Search for the cell housing the specified text and yield its [X, Y] center coordinate. 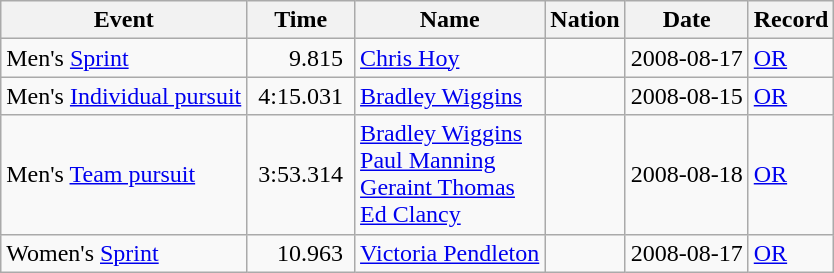
3:53.314 [301, 174]
2008-08-15 [686, 96]
Bradley WigginsPaul ManningGeraint ThomasEd Clancy [450, 174]
Chris Hoy [450, 58]
10.963 [301, 253]
Record [791, 20]
Name [450, 20]
Women's Sprint [124, 253]
Bradley Wiggins [450, 96]
Event [124, 20]
2008-08-18 [686, 174]
Victoria Pendleton [450, 253]
9.815 [301, 58]
Men's Team pursuit [124, 174]
Men's Individual pursuit [124, 96]
4:15.031 [301, 96]
Men's Sprint [124, 58]
Nation [585, 20]
Date [686, 20]
Time [301, 20]
